Return the (X, Y) coordinate for the center point of the cell that contains the specified text.  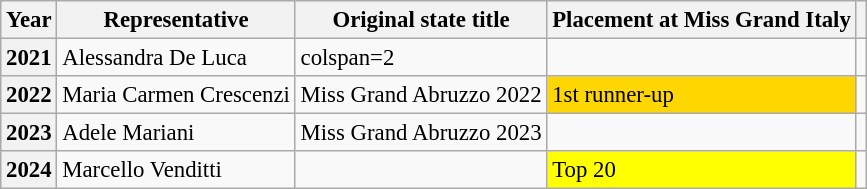
Original state title (421, 20)
Year (29, 20)
Miss Grand Abruzzo 2023 (421, 133)
Top 20 (702, 170)
1st runner-up (702, 95)
2024 (29, 170)
Representative (176, 20)
2022 (29, 95)
Placement at Miss Grand Italy (702, 20)
Alessandra De Luca (176, 58)
2021 (29, 58)
Miss Grand Abruzzo 2022 (421, 95)
Adele Mariani (176, 133)
Maria Carmen Crescenzi (176, 95)
2023 (29, 133)
colspan=2 (421, 58)
Marcello Venditti (176, 170)
